Provide the (X, Y) coordinate of the cell's center where the given text is located.  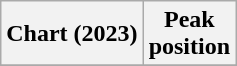
Peakposition (189, 34)
Chart (2023) (72, 34)
